Locate the cell with the specified text and output its [X, Y] center coordinate. 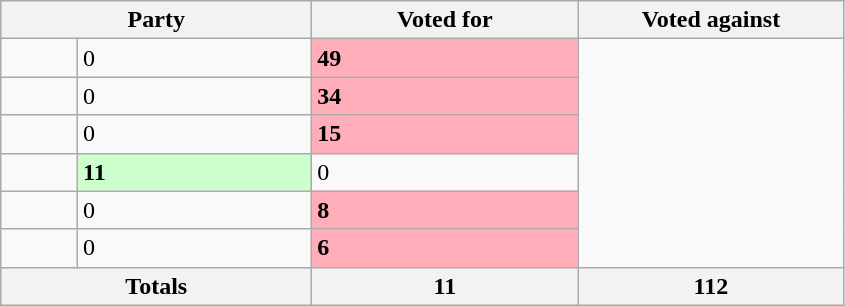
8 [445, 210]
Voted for [445, 20]
Voted against [711, 20]
112 [711, 286]
49 [445, 58]
Totals [156, 286]
6 [445, 248]
Party [156, 20]
34 [445, 96]
15 [445, 134]
